Output the [x, y] coordinate of the center of the cell containing the given text.  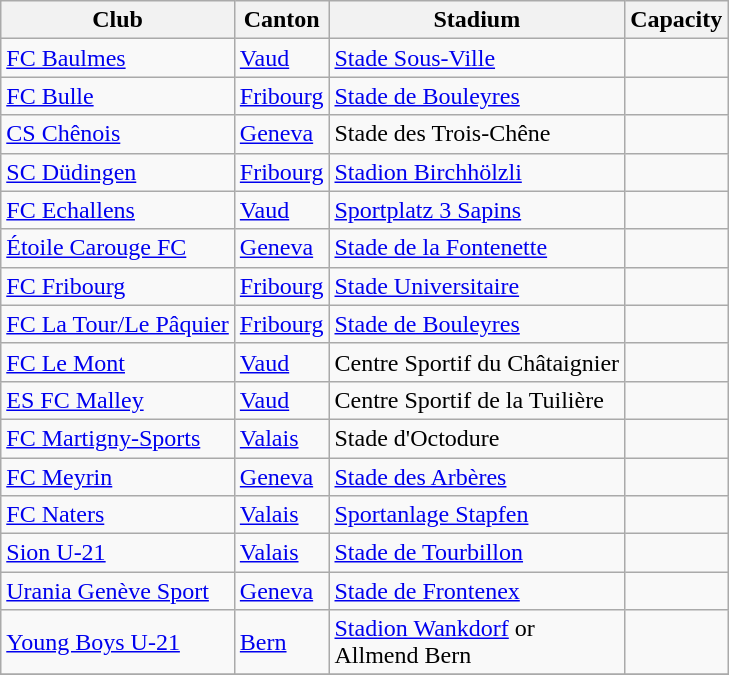
Stadion Wankdorf orAllmend Bern [477, 642]
Stade de Frontenex [477, 591]
Sportanlage Stapfen [477, 515]
CS Chênois [118, 134]
Stade de la Fontenette [477, 248]
FC Baulmes [118, 58]
Young Boys U-21 [118, 642]
Bern [282, 642]
SC Düdingen [118, 172]
Stade de Tourbillon [477, 553]
FC Meyrin [118, 477]
Centre Sportif de la Tuilière [477, 400]
Stadium [477, 20]
Urania Genève Sport [118, 591]
Étoile Carouge FC [118, 248]
Stade Universitaire [477, 286]
Stadion Birchhölzli [477, 172]
FC La Tour/Le Pâquier [118, 324]
Capacity [676, 20]
FC Le Mont [118, 362]
FC Fribourg [118, 286]
Stade Sous-Ville [477, 58]
Sportplatz 3 Sapins [477, 210]
FC Naters [118, 515]
Canton [282, 20]
Sion U-21 [118, 553]
Stade des Arbères [477, 477]
ES FC Malley [118, 400]
FC Bulle [118, 96]
Centre Sportif du Châtaignier [477, 362]
FC Echallens [118, 210]
Stade des Trois-Chêne [477, 134]
Club [118, 20]
Stade d'Octodure [477, 438]
FC Martigny-Sports [118, 438]
